From the cell containing the given text, extract its center point as [X, Y] coordinate. 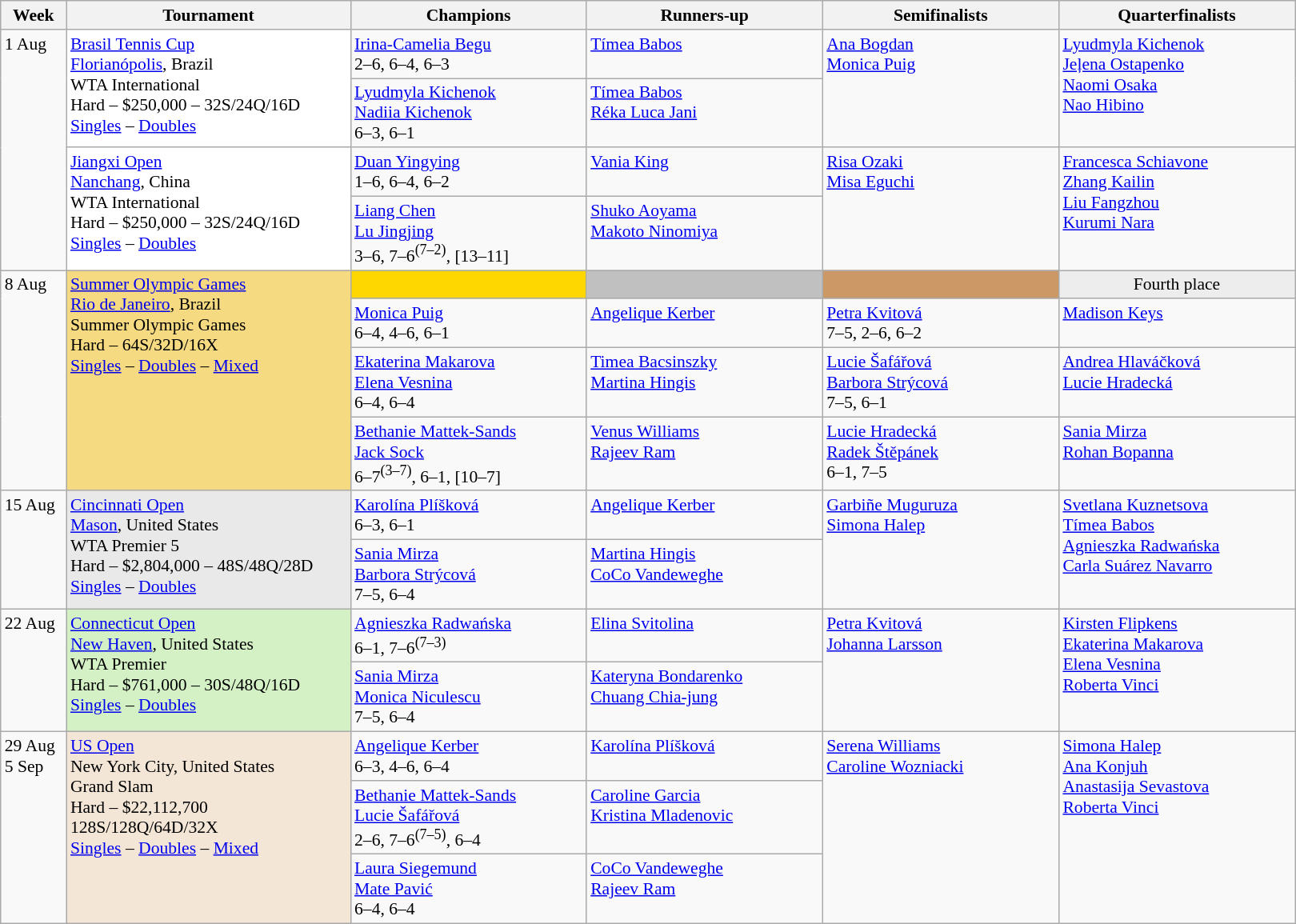
Lucie Hradecká Radek Štěpánek6–1, 7–5 [941, 454]
Kirsten Flipkens Ekaterina Makarova Elena Vesnina Roberta Vinci [1176, 670]
Madison Keys [1176, 323]
Angelique Kerber6–3, 4–6, 6–4 [469, 757]
Karolína Plíšková [704, 757]
Bethanie Mattek-Sands Lucie Šafářová2–6, 7–6(7–5), 6–4 [469, 818]
Monica Puig6–4, 4–6, 6–1 [469, 323]
Svetlana Kuznetsova Tímea Babos Agnieszka Radwańska Carla Suárez Navarro [1176, 550]
Irina-Camelia Begu 2–6, 6–4, 6–3 [469, 54]
Liang Chen Lu Jingjing3–6, 7–6(7–2), [13–11] [469, 234]
Runners-up [704, 15]
Semifinalists [941, 15]
Fourth place [1176, 285]
Week [34, 15]
Petra Kvitová7–5, 2–6, 6–2 [941, 323]
Sania Mirza Rohan Bopanna [1176, 454]
Connecticut Open New Haven, United StatesWTA PremierHard – $761,000 – 30S/48Q/16DSingles – Doubles [208, 670]
Timea Bacsinszky Martina Hingis [704, 382]
Tímea Babos [704, 54]
Shuko Aoyama Makoto Ninomiya [704, 234]
Venus Williams Rajeev Ram [704, 454]
Karolína Plíšková6–3, 6–1 [469, 515]
Risa Ozaki Misa Eguchi [941, 210]
Garbiñe Muguruza Simona Halep [941, 550]
Elina Svitolina [704, 635]
Francesca Schiavone Zhang Kailin Liu Fangzhou Kurumi Nara [1176, 210]
Jiangxi Open Nanchang, ChinaWTA InternationalHard – $250,000 – 32S/24Q/16DSingles – Doubles [208, 210]
US Open New York City, United StatesGrand SlamHard – $22,112,700128S/128Q/64D/32XSingles – Doubles – Mixed [208, 828]
8 Aug [34, 381]
15 Aug [34, 550]
Ana Bogdan Monica Puig [941, 89]
Quarterfinalists [1176, 15]
Bethanie Mattek-Sands Jack Sock6–7(3–7), 6–1, [10–7] [469, 454]
Tímea Babos Réka Luca Jani [704, 114]
Duan Yingying1–6, 6–4, 6–2 [469, 173]
CoCo Vandeweghe Rajeev Ram [704, 890]
Champions [469, 15]
Cincinnati Open Mason, United StatesWTA Premier 5Hard – $2,804,000 – 48S/48Q/28DSingles – Doubles [208, 550]
Lyudmyla Kichenok Nadiia Kichenok6–3, 6–1 [469, 114]
Brasil Tennis Cup Florianópolis, BrazilWTA InternationalHard – $250,000 – 32S/24Q/16DSingles – Doubles [208, 89]
Ekaterina Makarova Elena Vesnina6–4, 6–4 [469, 382]
Agnieszka Radwańska6–1, 7–6(7–3) [469, 635]
29 Aug 5 Sep [34, 828]
1 Aug [34, 150]
Summer Olympic GamesRio de Janeiro, BrazilSummer Olympic Games Hard – 64S/32D/16XSingles – Doubles – Mixed [208, 381]
Sania Mirza Monica Niculescu7–5, 6–4 [469, 698]
Andrea Hlaváčková Lucie Hradecká [1176, 382]
Martina Hingis CoCo Vandeweghe [704, 574]
Lyudmyla Kichenok Jeļena Ostapenko Naomi Osaka Nao Hibino [1176, 89]
Laura Siegemund Mate Pavić6–4, 6–4 [469, 890]
Serena Williams Caroline Wozniacki [941, 828]
Simona Halep Ana Konjuh Anastasija Sevastova Roberta Vinci [1176, 828]
Lucie Šafářová Barbora Strýcová7–5, 6–1 [941, 382]
Sania Mirza Barbora Strýcová7–5, 6–4 [469, 574]
Tournament [208, 15]
Caroline Garcia Kristina Mladenovic [704, 818]
Kateryna Bondarenko Chuang Chia-jung [704, 698]
Petra Kvitová Johanna Larsson [941, 670]
22 Aug [34, 670]
Vania King [704, 173]
